Scan for the cell matching the given text and deliver its [X, Y] coordinate at center. 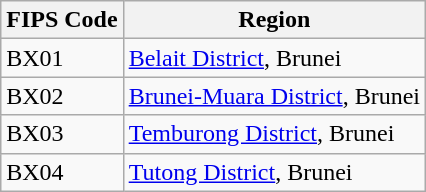
Temburong District, Brunei [274, 134]
Tutong District, Brunei [274, 172]
BX03 [62, 134]
FIPS Code [62, 20]
BX04 [62, 172]
BX01 [62, 58]
Region [274, 20]
BX02 [62, 96]
Brunei-Muara District, Brunei [274, 96]
Belait District, Brunei [274, 58]
